Capture the cell that displays the provided text and extract its [x, y] central coordinate. 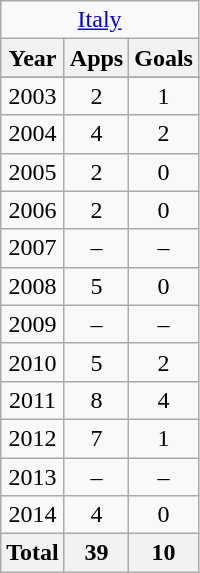
2008 [33, 286]
2011 [33, 400]
Goals [164, 58]
2004 [33, 134]
Italy [100, 20]
8 [96, 400]
2007 [33, 248]
Apps [96, 58]
2012 [33, 438]
2005 [33, 172]
2006 [33, 210]
Total [33, 553]
2010 [33, 362]
2009 [33, 324]
2003 [33, 96]
2013 [33, 477]
7 [96, 438]
39 [96, 553]
10 [164, 553]
2014 [33, 515]
Year [33, 58]
